Capture the cell that displays the provided text and extract its [x, y] central coordinate. 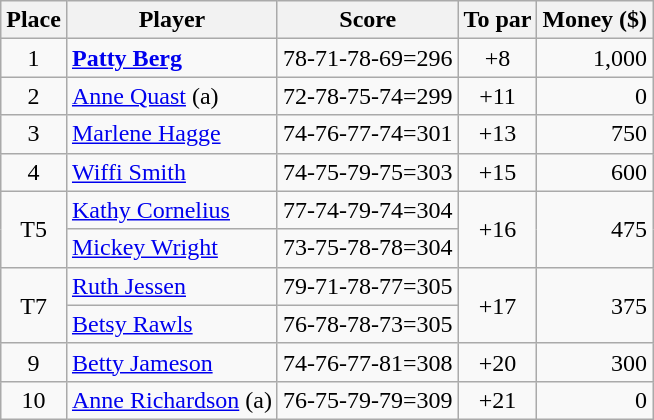
750 [595, 134]
Betsy Rawls [172, 324]
3 [34, 134]
Money ($) [595, 20]
+21 [498, 400]
+8 [498, 58]
+15 [498, 172]
To par [498, 20]
1 [34, 58]
76-75-79-79=309 [368, 400]
78-71-78-69=296 [368, 58]
Player [172, 20]
10 [34, 400]
72-78-75-74=299 [368, 96]
79-71-78-77=305 [368, 286]
475 [595, 229]
76-78-78-73=305 [368, 324]
T7 [34, 305]
74-76-77-81=308 [368, 362]
73-75-78-78=304 [368, 248]
4 [34, 172]
Marlene Hagge [172, 134]
+13 [498, 134]
Anne Quast (a) [172, 96]
375 [595, 305]
77-74-79-74=304 [368, 210]
2 [34, 96]
Wiffi Smith [172, 172]
74-76-77-74=301 [368, 134]
Anne Richardson (a) [172, 400]
600 [595, 172]
Ruth Jessen [172, 286]
9 [34, 362]
74-75-79-75=303 [368, 172]
Place [34, 20]
Mickey Wright [172, 248]
+11 [498, 96]
+20 [498, 362]
Score [368, 20]
+17 [498, 305]
Betty Jameson [172, 362]
Patty Berg [172, 58]
1,000 [595, 58]
Kathy Cornelius [172, 210]
T5 [34, 229]
+16 [498, 229]
300 [595, 362]
